Extract the [X, Y] coordinate from the center of the cell holding the provided text.  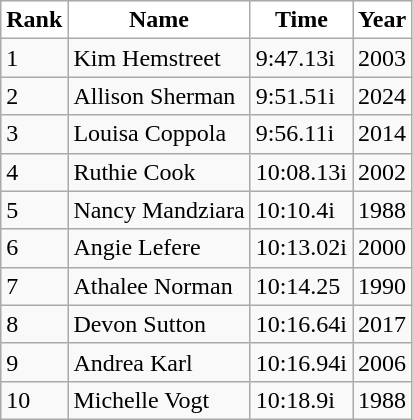
9:51.51i [301, 96]
2014 [382, 134]
9:47.13i [301, 58]
4 [34, 172]
2002 [382, 172]
9 [34, 362]
10:16.64i [301, 324]
Kim Hemstreet [159, 58]
Andrea Karl [159, 362]
10:13.02i [301, 248]
Allison Sherman [159, 96]
2006 [382, 362]
2000 [382, 248]
9:56.11i [301, 134]
Name [159, 20]
Year [382, 20]
Ruthie Cook [159, 172]
10:18.9i [301, 400]
10:08.13i [301, 172]
2017 [382, 324]
10:14.25 [301, 286]
Athalee Norman [159, 286]
6 [34, 248]
1 [34, 58]
Rank [34, 20]
7 [34, 286]
10:10.4i [301, 210]
Louisa Coppola [159, 134]
Angie Lefere [159, 248]
2003 [382, 58]
3 [34, 134]
10:16.94i [301, 362]
Devon Sutton [159, 324]
2 [34, 96]
2024 [382, 96]
8 [34, 324]
5 [34, 210]
Nancy Mandziara [159, 210]
Time [301, 20]
Michelle Vogt [159, 400]
1990 [382, 286]
10 [34, 400]
